Search for the cell housing the specified text and yield its [x, y] center coordinate. 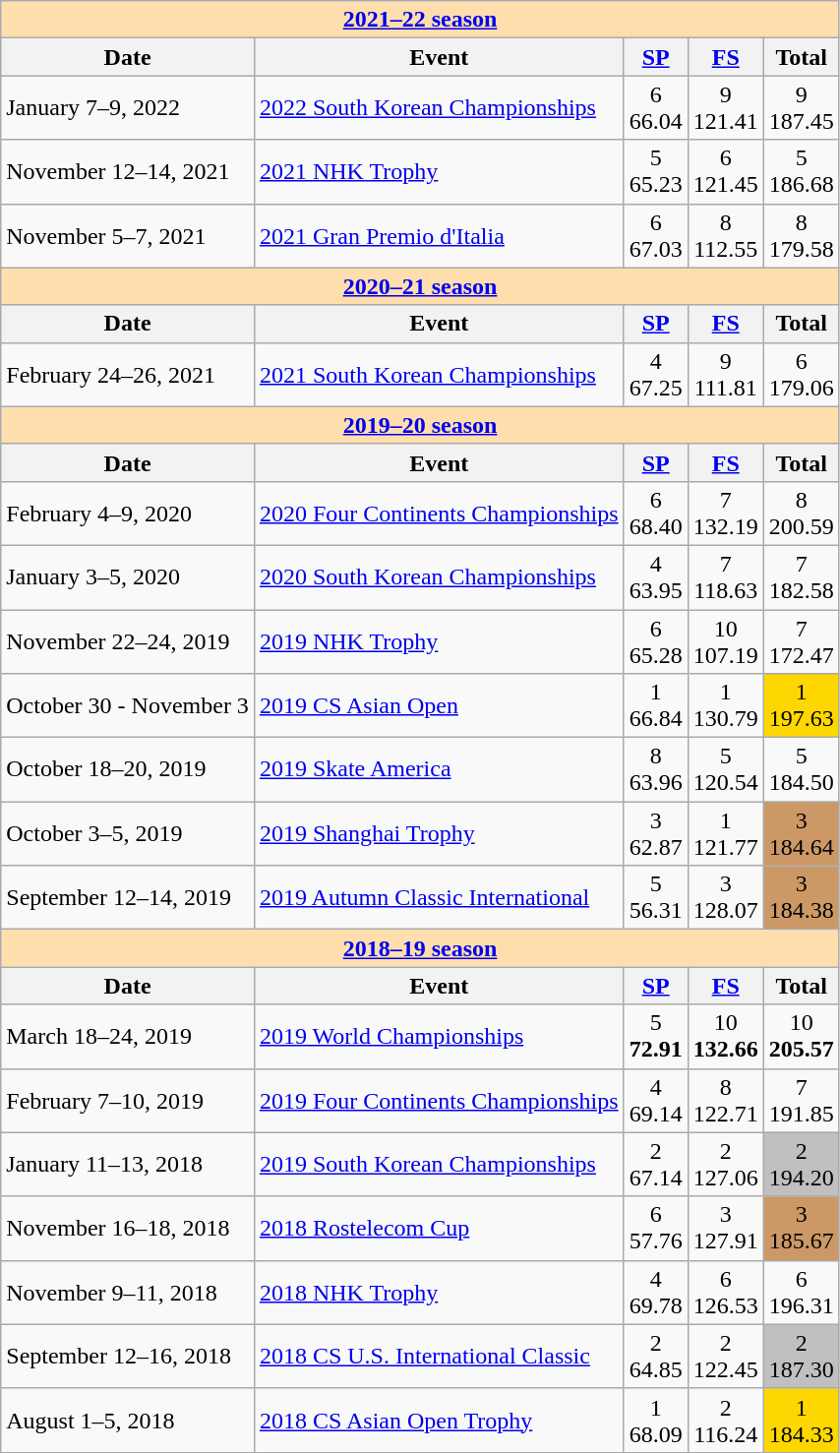
2021 NHK Trophy [439, 171]
2019 Skate America [439, 769]
October 18–20, 2019 [128, 769]
2018 Rostelecom Cup [439, 1228]
6 57.76 [655, 1228]
2021–22 season [421, 20]
4 67.25 [655, 374]
November 5–7, 2021 [128, 236]
2019 Shanghai Trophy [439, 834]
November 9–11, 2018 [128, 1293]
3 184.64 [801, 834]
8 63.96 [655, 769]
3 127.91 [726, 1228]
2018 CS U.S. International Classic [439, 1356]
5 65.23 [655, 171]
2 67.14 [655, 1165]
10 107.19 [726, 641]
3 128.07 [726, 897]
1 121.77 [726, 834]
7 172.47 [801, 641]
7 132.19 [726, 514]
4 63.95 [655, 576]
6 65.28 [655, 641]
3 185.67 [801, 1228]
9 121.41 [726, 108]
1 130.79 [726, 706]
2021 South Korean Championships [439, 374]
2019 Four Continents Championships [439, 1100]
8 179.58 [801, 236]
3 184.38 [801, 897]
2 194.20 [801, 1165]
September 12–14, 2019 [128, 897]
1 66.84 [655, 706]
3 62.87 [655, 834]
January 3–5, 2020 [128, 576]
8 122.71 [726, 1100]
March 18–24, 2019 [128, 1037]
November 22–24, 2019 [128, 641]
2020–21 season [421, 286]
5 186.68 [801, 171]
September 12–16, 2018 [128, 1356]
9 111.81 [726, 374]
7 182.58 [801, 576]
February 4–9, 2020 [128, 514]
November 12–14, 2021 [128, 171]
2 116.24 [726, 1421]
2 122.45 [726, 1356]
5 56.31 [655, 897]
January 11–13, 2018 [128, 1165]
2021 Gran Premio d'Italia [439, 236]
7 118.63 [726, 576]
6 126.53 [726, 1293]
1 68.09 [655, 1421]
January 7–9, 2022 [128, 108]
5 184.50 [801, 769]
2018–19 season [421, 948]
8 112.55 [726, 236]
4 69.14 [655, 1100]
November 16–18, 2018 [128, 1228]
October 3–5, 2019 [128, 834]
2 187.30 [801, 1356]
10 205.57 [801, 1037]
2018 CS Asian Open Trophy [439, 1421]
7 191.85 [801, 1100]
2019 South Korean Championships [439, 1165]
6 121.45 [726, 171]
6 68.40 [655, 514]
2019–20 season [421, 425]
October 30 - November 3 [128, 706]
August 1–5, 2018 [128, 1421]
2 64.85 [655, 1356]
2019 CS Asian Open [439, 706]
6 67.03 [655, 236]
2019 Autumn Classic International [439, 897]
6 179.06 [801, 374]
5 120.54 [726, 769]
9 187.45 [801, 108]
8 200.59 [801, 514]
5 72.91 [655, 1037]
6 66.04 [655, 108]
2022 South Korean Championships [439, 108]
2019 World Championships [439, 1037]
10 132.66 [726, 1037]
2020 Four Continents Championships [439, 514]
February 7–10, 2019 [128, 1100]
2018 NHK Trophy [439, 1293]
1 184.33 [801, 1421]
2 127.06 [726, 1165]
2019 NHK Trophy [439, 641]
6 196.31 [801, 1293]
1 197.63 [801, 706]
February 24–26, 2021 [128, 374]
4 69.78 [655, 1293]
2020 South Korean Championships [439, 576]
